Provide the (x, y) coordinate of the cell's center where the given text is located.  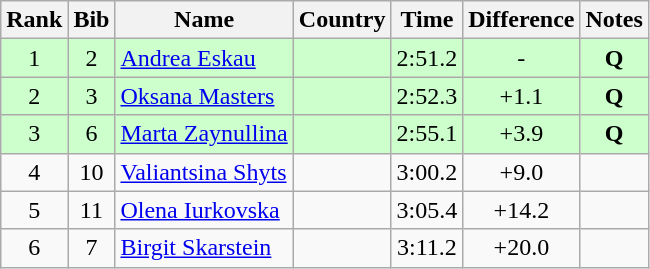
+3.9 (522, 134)
1 (34, 58)
Marta Zaynullina (204, 134)
Difference (522, 20)
Rank (34, 20)
7 (92, 248)
Oksana Masters (204, 96)
2:55.1 (427, 134)
Andrea Eskau (204, 58)
- (522, 58)
11 (92, 210)
Birgit Skarstein (204, 248)
5 (34, 210)
3:11.2 (427, 248)
Valiantsina Shyts (204, 172)
Name (204, 20)
Bib (92, 20)
Time (427, 20)
+1.1 (522, 96)
+20.0 (522, 248)
+14.2 (522, 210)
Country (342, 20)
3:05.4 (427, 210)
2:51.2 (427, 58)
Olena Iurkovska (204, 210)
2:52.3 (427, 96)
3:00.2 (427, 172)
+9.0 (522, 172)
10 (92, 172)
Notes (614, 20)
4 (34, 172)
